Identify which cell holds the provided text, then report its [X, Y] central coordinate. 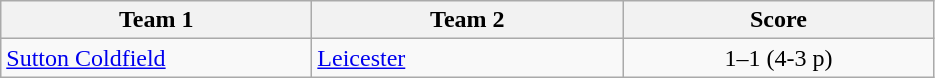
Team 2 [468, 20]
Leicester [468, 58]
1–1 (4-3 p) [778, 58]
Score [778, 20]
Sutton Coldfield [156, 58]
Team 1 [156, 20]
